Capture the cell that displays the provided text and extract its [X, Y] central coordinate. 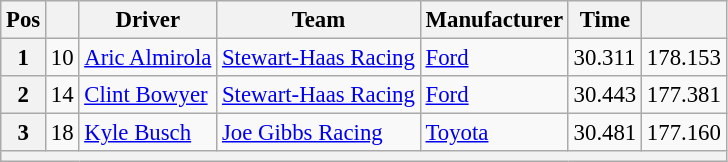
10 [62, 58]
Toyota [494, 133]
Aric Almirola [148, 58]
30.443 [604, 95]
177.160 [684, 133]
Manufacturer [494, 20]
Kyle Busch [148, 133]
30.311 [604, 58]
Team [319, 20]
2 [24, 95]
14 [62, 95]
Pos [24, 20]
Clint Bowyer [148, 95]
Driver [148, 20]
178.153 [684, 58]
3 [24, 133]
Joe Gibbs Racing [319, 133]
18 [62, 133]
30.481 [604, 133]
Time [604, 20]
1 [24, 58]
177.381 [684, 95]
